Output the (x, y) coordinate of the center of the cell containing the given text.  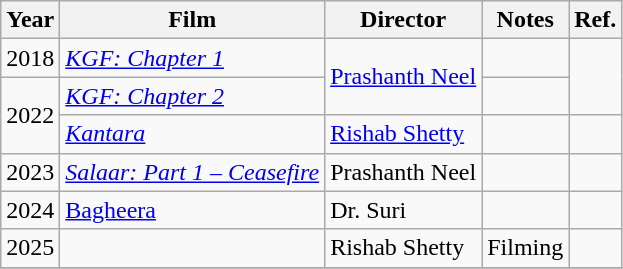
Bagheera (192, 210)
2018 (30, 58)
2023 (30, 172)
2025 (30, 248)
Filming (526, 248)
Director (404, 20)
2022 (30, 115)
Dr. Suri (404, 210)
Ref. (596, 20)
Film (192, 20)
KGF: Chapter 2 (192, 96)
Notes (526, 20)
2024 (30, 210)
Salaar: Part 1 – Ceasefire (192, 172)
KGF: Chapter 1 (192, 58)
Kantara (192, 134)
Year (30, 20)
